Return the (x, y) coordinate for the center point of the cell that contains the specified text.  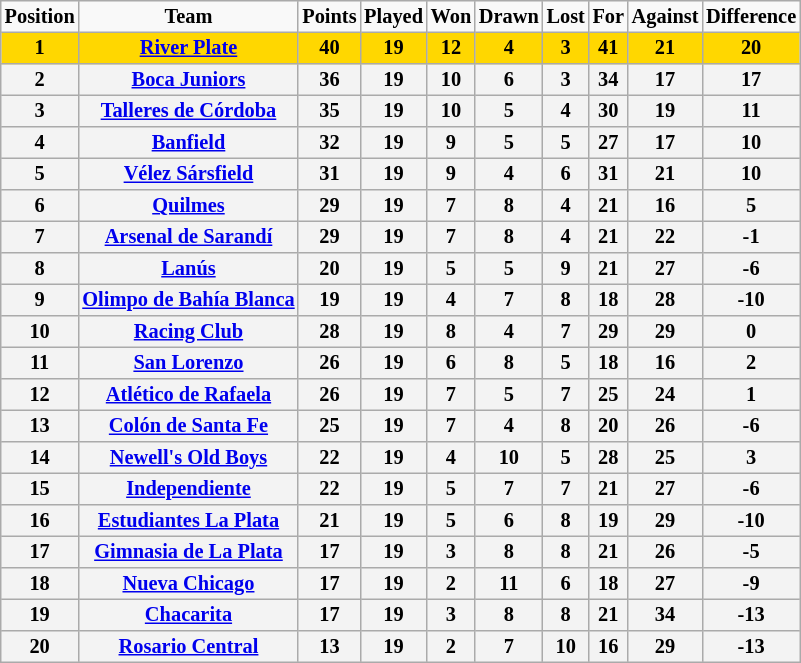
For (608, 17)
Arsenal de Sarandí (188, 237)
Gimnasia de La Plata (188, 552)
Atlético de Rafaela (188, 395)
14 (40, 458)
Rosario Central (188, 647)
Racing Club (188, 332)
Against (665, 17)
32 (329, 143)
Position (40, 17)
41 (608, 48)
Banfield (188, 143)
Independiente (188, 489)
Vélez Sársfield (188, 174)
30 (608, 111)
Drawn (509, 17)
Estudiantes La Plata (188, 521)
35 (329, 111)
Team (188, 17)
Nueva Chicago (188, 584)
0 (751, 332)
Lost (566, 17)
Newell's Old Boys (188, 458)
15 (40, 489)
Played (393, 17)
Points (329, 17)
River Plate (188, 48)
-9 (751, 584)
Won (451, 17)
Difference (751, 17)
Lanús (188, 269)
Quilmes (188, 206)
Talleres de Córdoba (188, 111)
Chacarita (188, 615)
24 (665, 395)
-1 (751, 237)
40 (329, 48)
Boca Juniors (188, 80)
-5 (751, 552)
36 (329, 80)
Olimpo de Bahía Blanca (188, 300)
Colón de Santa Fe (188, 426)
San Lorenzo (188, 363)
